Identify which cell holds the provided text, then report its (x, y) central coordinate. 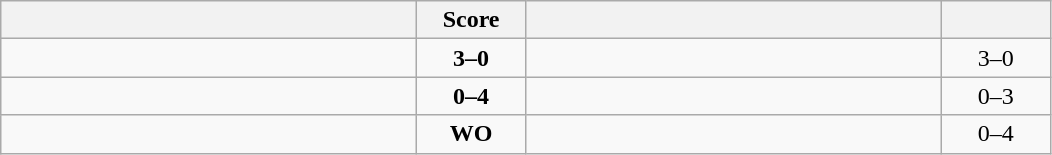
0–3 (996, 96)
WO (472, 134)
Score (472, 20)
